For the text-containing cell, return its midpoint in [X, Y] coordinate format. 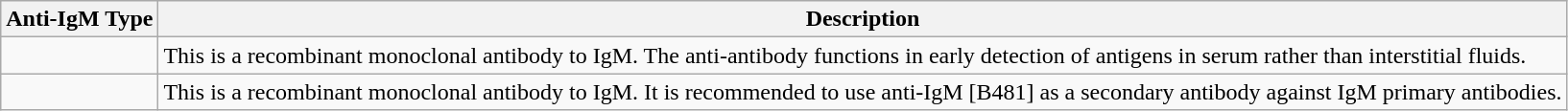
Description [863, 19]
This is a recombinant monoclonal antibody to IgM. It is recommended to use anti-IgM [B481] as a secondary antibody against IgM primary antibodies. [863, 92]
Anti-IgM Type [80, 19]
